Provide the [x, y] coordinate of the cell's center where the given text is located.  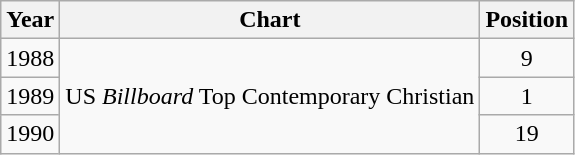
US Billboard Top Contemporary Christian [270, 96]
1 [527, 96]
Year [30, 20]
19 [527, 134]
1989 [30, 96]
1990 [30, 134]
1988 [30, 58]
Position [527, 20]
Chart [270, 20]
9 [527, 58]
